Identify which cell holds the provided text, then report its [X, Y] central coordinate. 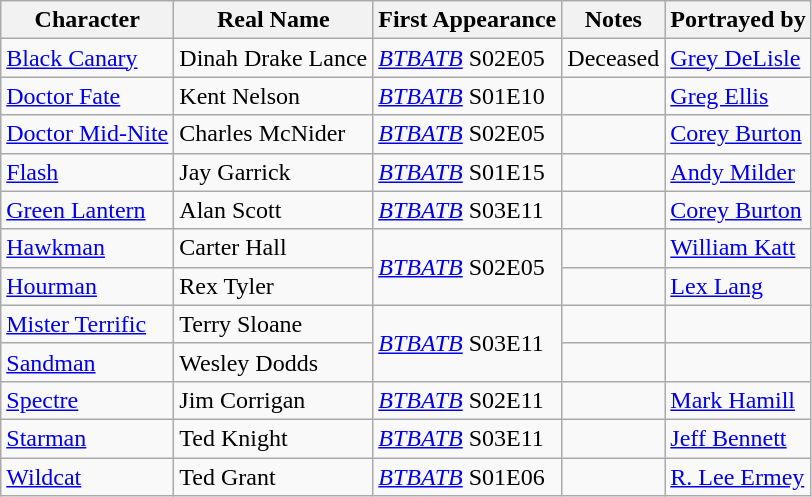
Rex Tyler [274, 286]
Notes [614, 20]
R. Lee Ermey [738, 477]
Jeff Bennett [738, 438]
Lex Lang [738, 286]
Sandman [88, 362]
Greg Ellis [738, 96]
Dinah Drake Lance [274, 58]
Mister Terrific [88, 324]
Wildcat [88, 477]
Deceased [614, 58]
Doctor Mid-Nite [88, 134]
Hourman [88, 286]
Real Name [274, 20]
First Appearance [468, 20]
Terry Sloane [274, 324]
Starman [88, 438]
Kent Nelson [274, 96]
Jay Garrick [274, 172]
Flash [88, 172]
Black Canary [88, 58]
William Katt [738, 248]
BTBATB S02E11 [468, 400]
Mark Hamill [738, 400]
Jim Corrigan [274, 400]
Carter Hall [274, 248]
Andy Milder [738, 172]
BTBATB S01E10 [468, 96]
BTBATB S01E15 [468, 172]
Portrayed by [738, 20]
Character [88, 20]
Ted Grant [274, 477]
Wesley Dodds [274, 362]
Hawkman [88, 248]
BTBATB S01E06 [468, 477]
Ted Knight [274, 438]
Charles McNider [274, 134]
Doctor Fate [88, 96]
Grey DeLisle [738, 58]
Alan Scott [274, 210]
Green Lantern [88, 210]
Spectre [88, 400]
